Return the (X, Y) coordinate for the center point of the cell that contains the specified text.  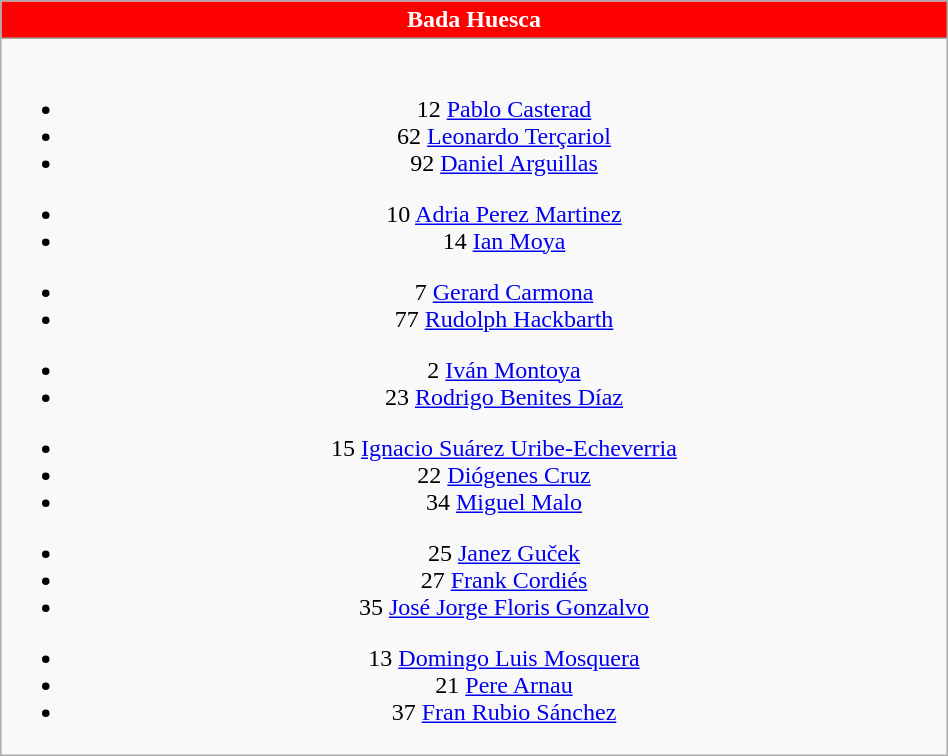
Bada Huesca (474, 20)
